Output the (X, Y) coordinate of the center of the cell containing the given text.  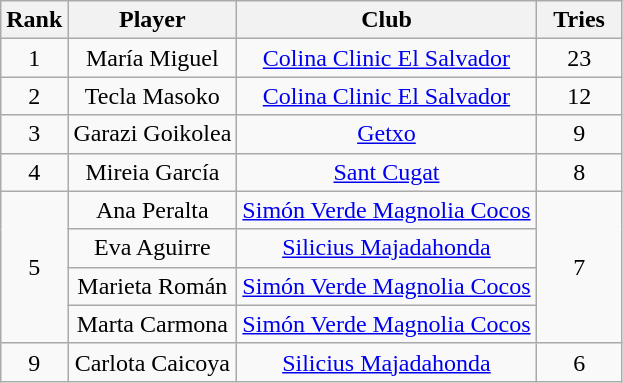
1 (34, 58)
2 (34, 96)
5 (34, 267)
Marieta Román (152, 286)
Eva Aguirre (152, 248)
Marta Carmona (152, 324)
12 (579, 96)
Tecla Masoko (152, 96)
Tries (579, 20)
4 (34, 172)
8 (579, 172)
Club (386, 20)
Ana Peralta (152, 210)
Player (152, 20)
3 (34, 134)
Carlota Caicoya (152, 362)
Sant Cugat (386, 172)
7 (579, 267)
Mireia García (152, 172)
Garazi Goikolea (152, 134)
6 (579, 362)
Rank (34, 20)
Getxo (386, 134)
María Miguel (152, 58)
23 (579, 58)
